Capture the cell that displays the provided text and extract its (X, Y) central coordinate. 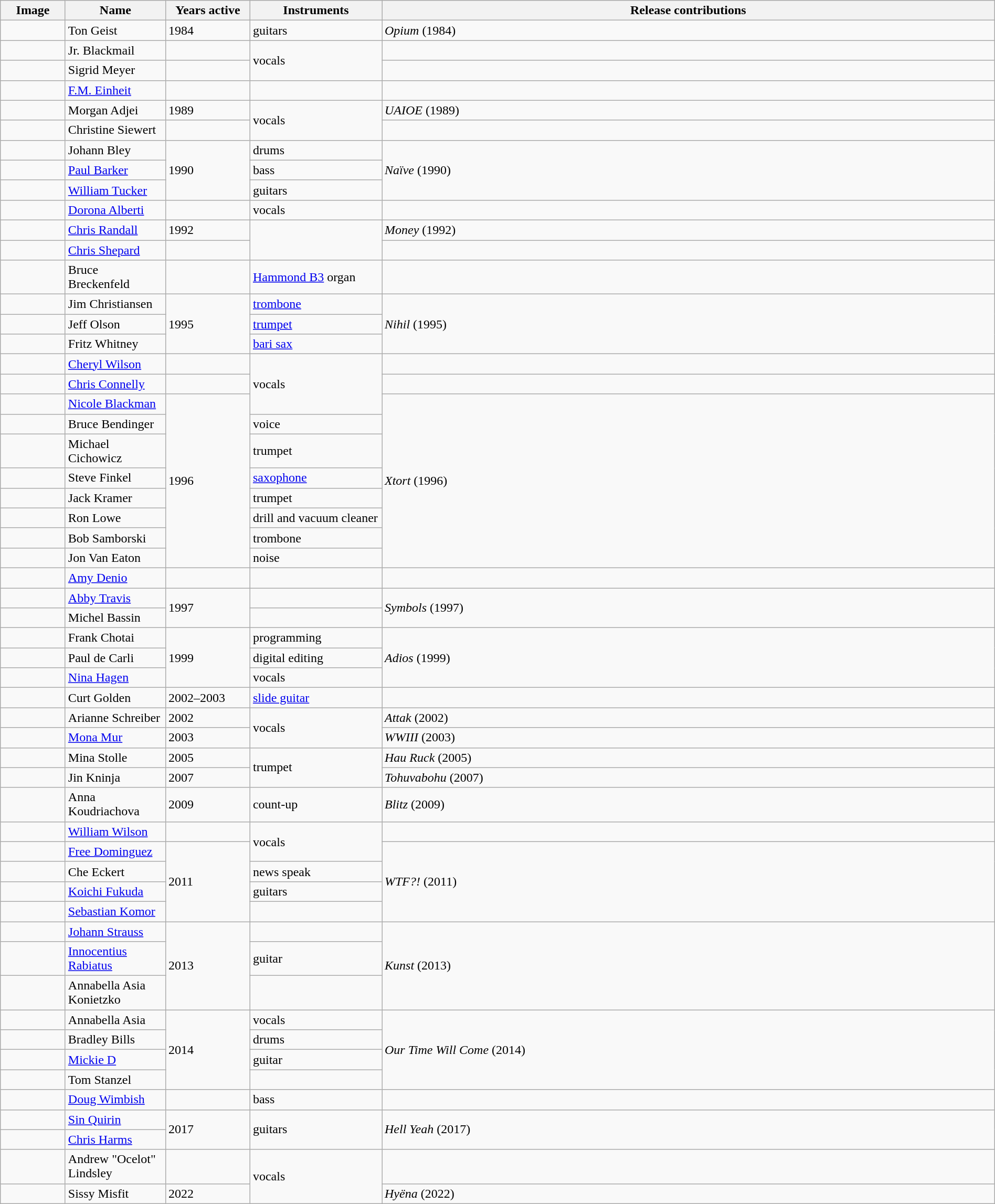
Jeff Olson (115, 324)
Hell Yeah (2017) (689, 1130)
Naïve (1990) (689, 170)
Mickie D (115, 1060)
1997 (208, 608)
Opium (1984) (689, 30)
WWIII (2003) (689, 738)
Hyëna (2022) (689, 1194)
Andrew "Ocelot" Lindsley (115, 1167)
Jr. Blackmail (115, 50)
2013 (208, 965)
Chris Randall (115, 230)
Annabella Asia Konietzko (115, 993)
Jack Kramer (115, 498)
Arianne Schreiber (115, 718)
Sissy Misfit (115, 1194)
Instruments (316, 10)
Bruce Bendinger (115, 424)
Name (115, 10)
1995 (208, 324)
2003 (208, 738)
Chris Shepard (115, 250)
Jim Christiansen (115, 304)
Anna Koudriachova (115, 805)
Paul de Carli (115, 658)
WTF?! (2011) (689, 881)
Michel Bassin (115, 618)
1990 (208, 170)
2007 (208, 777)
Adios (1999) (689, 658)
Che Eckert (115, 871)
William Wilson (115, 832)
bari sax (316, 344)
Ron Lowe (115, 518)
digital editing (316, 658)
Mina Stolle (115, 758)
Hammond B3 organ (316, 277)
Symbols (1997) (689, 608)
Innocentius Rabiatus (115, 959)
Attak (2002) (689, 718)
F.M. Einheit (115, 90)
news speak (316, 871)
Jin Kninja (115, 777)
1996 (208, 481)
2022 (208, 1194)
Frank Chotai (115, 638)
Tohuvabohu (2007) (689, 777)
Nina Hagen (115, 678)
1989 (208, 110)
Free Dominguez (115, 851)
saxophone (316, 478)
Dorona Alberti (115, 210)
Morgan Adjei (115, 110)
drill and vacuum cleaner (316, 518)
Years active (208, 10)
2002 (208, 718)
Koichi Fukuda (115, 891)
Sebastian Komor (115, 911)
Curt Golden (115, 698)
Blitz (2009) (689, 805)
Abby Travis (115, 598)
2011 (208, 881)
1999 (208, 658)
Paul Barker (115, 170)
Doug Wimbish (115, 1100)
Amy Denio (115, 578)
Chris Connelly (115, 384)
Mona Mur (115, 738)
William Tucker (115, 190)
Tom Stanzel (115, 1080)
Kunst (2013) (689, 965)
Hau Ruck (2005) (689, 758)
2002–2003 (208, 698)
Nihil (1995) (689, 324)
1984 (208, 30)
Steve Finkel (115, 478)
2014 (208, 1050)
2005 (208, 758)
Jon Van Eaton (115, 558)
Chris Harms (115, 1139)
Xtort (1996) (689, 481)
UAIOE (1989) (689, 110)
voice (316, 424)
Image (33, 10)
2009 (208, 805)
Release contributions (689, 10)
Money (1992) (689, 230)
Our Time Will Come (2014) (689, 1050)
Nicole Blackman (115, 404)
Bruce Breckenfeld (115, 277)
programming (316, 638)
Johann Bley (115, 150)
Bradley Bills (115, 1040)
Sigrid Meyer (115, 70)
noise (316, 558)
Cheryl Wilson (115, 364)
Johann Strauss (115, 931)
Sin Quirin (115, 1120)
Bob Samborski (115, 538)
Annabella Asia (115, 1020)
slide guitar (316, 698)
count-up (316, 805)
Michael Cichowicz (115, 451)
2017 (208, 1130)
Ton Geist (115, 30)
Christine Siewert (115, 130)
Fritz Whitney (115, 344)
1992 (208, 230)
